Determine the [X, Y] coordinate at the center of the cell enclosing the given text.  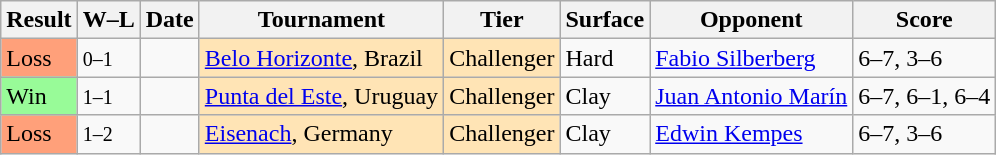
1–1 [108, 96]
Edwin Kempes [752, 134]
Punta del Este, Uruguay [321, 96]
Belo Horizonte, Brazil [321, 58]
Tournament [321, 20]
Result [39, 20]
Surface [605, 20]
Opponent [752, 20]
Fabio Silberberg [752, 58]
Date [170, 20]
6–7, 6–1, 6–4 [924, 96]
Win [39, 96]
0–1 [108, 58]
Tier [502, 20]
Score [924, 20]
W–L [108, 20]
Hard [605, 58]
1–2 [108, 134]
Eisenach, Germany [321, 134]
Juan Antonio Marín [752, 96]
